Detect which cell encompasses the target text, then output its (x, y) center coordinate. 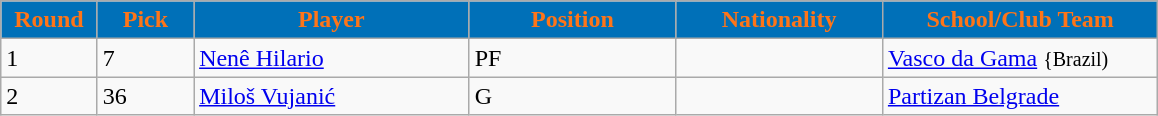
Partizan Belgrade (1020, 96)
2 (49, 96)
Nenê Hilario (332, 58)
G (572, 96)
PF (572, 58)
Nationality (780, 20)
Round (49, 20)
36 (145, 96)
Position (572, 20)
7 (145, 58)
Vasco da Gama {Brazil) (1020, 58)
Player (332, 20)
Pick (145, 20)
School/Club Team (1020, 20)
1 (49, 58)
Miloš Vujanić (332, 96)
